Provide the [X, Y] coordinate of the cell's center where the given text is located.  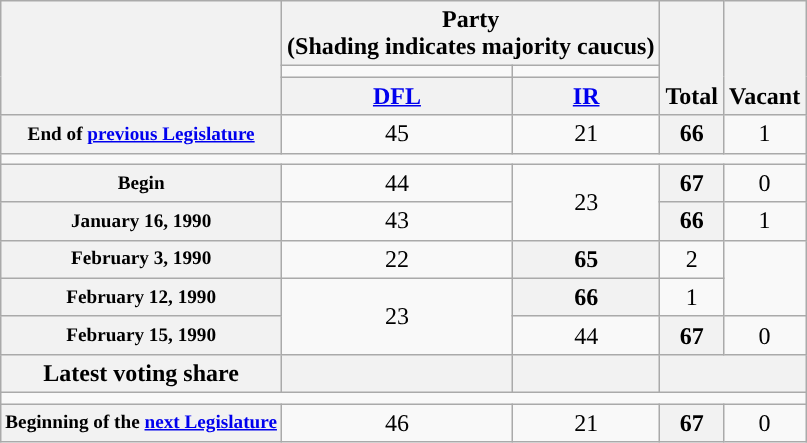
Latest voting share [142, 373]
65 [586, 259]
46 [398, 423]
End of previous Legislature [142, 134]
February 15, 1990 [142, 335]
43 [398, 221]
2 [692, 259]
Party (Shading indicates majority caucus) [471, 34]
IR [586, 96]
Vacant [764, 58]
Total [692, 58]
22 [398, 259]
45 [398, 134]
February 3, 1990 [142, 259]
Beginning of the next Legislature [142, 423]
February 12, 1990 [142, 297]
January 16, 1990 [142, 221]
Begin [142, 183]
DFL [398, 96]
